From the cell containing the given text, extract its center point as [X, Y] coordinate. 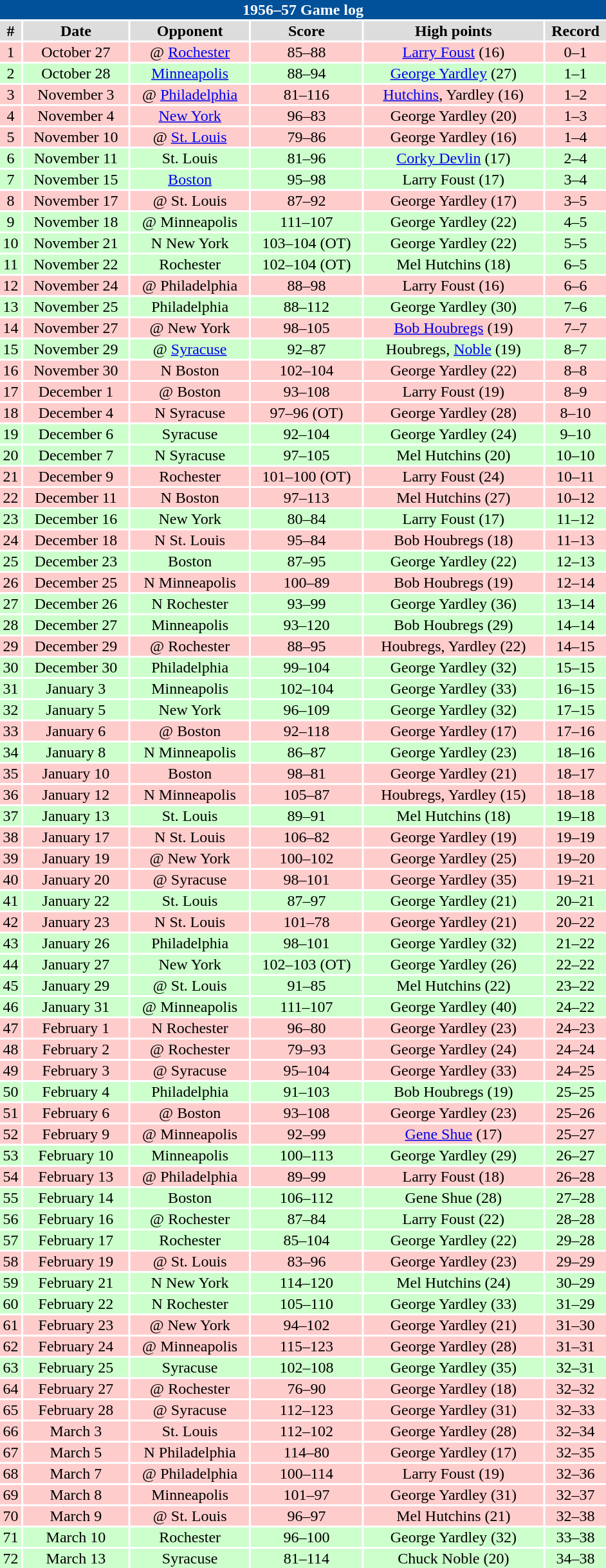
November 15 [76, 179]
95–84 [306, 540]
George Yardley (27) [453, 73]
High points [453, 31]
35 [10, 773]
George Yardley (25) [453, 858]
18–18 [575, 795]
30 [10, 667]
55 [10, 1198]
George Yardley (26) [453, 964]
14–14 [575, 625]
8–10 [575, 413]
1–3 [575, 116]
103–104 (OT) [306, 243]
Houbregs, Noble (19) [453, 349]
115–123 [306, 1346]
February 24 [76, 1346]
14–15 [575, 646]
33–38 [575, 1537]
November 18 [76, 222]
40 [10, 879]
65 [10, 1410]
11 [10, 264]
57 [10, 1240]
January 3 [76, 689]
88–94 [306, 73]
November 22 [76, 264]
George Yardley (40) [453, 1007]
November 4 [76, 116]
91–103 [306, 1092]
79–86 [306, 137]
51 [10, 1113]
101–97 [306, 1495]
97–96 (OT) [306, 413]
0–1 [575, 52]
20 [10, 455]
31–30 [575, 1325]
100–102 [306, 858]
9 [10, 222]
2–4 [575, 158]
February 19 [76, 1261]
105–87 [306, 795]
26–27 [575, 1155]
George Yardley (29) [453, 1155]
53 [10, 1155]
79–93 [306, 1049]
67 [10, 1452]
102–103 (OT) [306, 964]
76–90 [306, 1389]
January 20 [76, 879]
70 [10, 1516]
Larry Foust (24) [453, 476]
12 [10, 285]
January 27 [76, 964]
95–104 [306, 1070]
Houbregs, Yardley (22) [453, 646]
December 29 [76, 646]
Mel Hutchins (24) [453, 1283]
4 [10, 116]
Hutchins, Yardley (16) [453, 95]
Larry Foust (18) [453, 1176]
27 [10, 604]
37 [10, 816]
87–84 [306, 1219]
83–96 [306, 1261]
8–7 [575, 349]
February 14 [76, 1198]
Mel Hutchins (21) [453, 1516]
February 13 [76, 1176]
19–18 [575, 816]
32 [10, 710]
November 21 [76, 243]
31–31 [575, 1346]
25 [10, 561]
23–22 [575, 986]
January 22 [76, 901]
59 [10, 1283]
10–11 [575, 476]
112–123 [306, 1410]
# [10, 31]
99–104 [306, 667]
February 6 [76, 1113]
105–110 [306, 1304]
December 9 [76, 476]
December 26 [76, 604]
32–38 [575, 1516]
Mel Hutchins (27) [453, 498]
November 25 [76, 307]
72 [10, 1558]
16 [10, 370]
26–28 [575, 1176]
98–105 [306, 328]
21–22 [575, 943]
Record [575, 31]
N Philadelphia [190, 1452]
Bob Houbregs (29) [453, 625]
February 25 [76, 1367]
81–114 [306, 1558]
39 [10, 858]
93–120 [306, 625]
February 22 [76, 1304]
George Yardley (16) [453, 137]
January 8 [76, 752]
3–5 [575, 201]
January 26 [76, 943]
15 [10, 349]
November 17 [76, 201]
64 [10, 1389]
Gene Shue (28) [453, 1198]
88–95 [306, 646]
December 27 [76, 625]
4–5 [575, 222]
13 [10, 307]
49 [10, 1070]
29–29 [575, 1261]
36 [10, 795]
50 [10, 1092]
43 [10, 943]
11–13 [575, 540]
March 9 [76, 1516]
8 [10, 201]
Date [76, 31]
33 [10, 731]
44 [10, 964]
February 2 [76, 1049]
106–82 [306, 837]
1–1 [575, 73]
18 [10, 413]
25–26 [575, 1113]
96–97 [306, 1516]
69 [10, 1495]
March 7 [76, 1473]
27–28 [575, 1198]
100–113 [306, 1155]
10–10 [575, 455]
31 [10, 689]
60 [10, 1304]
112–102 [306, 1431]
October 28 [76, 73]
88–112 [306, 307]
88–98 [306, 285]
9–10 [575, 434]
November 30 [76, 370]
1956–57 Game log [303, 10]
November 24 [76, 285]
December 18 [76, 540]
1 [10, 52]
101–100 (OT) [306, 476]
24 [10, 540]
32–36 [575, 1473]
19–20 [575, 858]
8–8 [575, 370]
54 [10, 1176]
George Yardley (18) [453, 1389]
February 9 [76, 1134]
29–28 [575, 1240]
2 [10, 73]
24–23 [575, 1028]
January 19 [76, 858]
November 10 [76, 137]
February 23 [76, 1325]
68 [10, 1473]
February 17 [76, 1240]
26 [10, 582]
January 13 [76, 816]
96–83 [306, 116]
15–15 [575, 667]
17–15 [575, 710]
92–118 [306, 731]
December 25 [76, 582]
41 [10, 901]
November 3 [76, 95]
31–29 [575, 1304]
14 [10, 328]
March 13 [76, 1558]
George Yardley (36) [453, 604]
March 3 [76, 1431]
89–91 [306, 816]
George Yardley (30) [453, 307]
6–5 [575, 264]
November 11 [76, 158]
February 27 [76, 1389]
106–112 [306, 1198]
19 [10, 434]
December 7 [76, 455]
38 [10, 837]
32–32 [575, 1389]
18–16 [575, 752]
10–12 [575, 498]
94–102 [306, 1325]
January 31 [76, 1007]
December 16 [76, 519]
10 [10, 243]
96–80 [306, 1028]
24–25 [575, 1070]
January 23 [76, 922]
25–25 [575, 1092]
December 6 [76, 434]
34–38 [575, 1558]
17 [10, 392]
12–14 [575, 582]
32–37 [575, 1495]
February 1 [76, 1028]
25–27 [575, 1134]
March 10 [76, 1537]
32–35 [575, 1452]
February 10 [76, 1155]
December 11 [76, 498]
58 [10, 1261]
28 [10, 625]
13–14 [575, 604]
34 [10, 752]
30–29 [575, 1283]
19–19 [575, 837]
95–98 [306, 179]
Mel Hutchins (22) [453, 986]
George Yardley (20) [453, 116]
18–17 [575, 773]
December 1 [76, 392]
1–2 [575, 95]
December 4 [76, 413]
29 [10, 646]
20–21 [575, 901]
March 8 [76, 1495]
5–5 [575, 243]
52 [10, 1134]
100–89 [306, 582]
1–4 [575, 137]
24–22 [575, 1007]
Larry Foust (22) [453, 1219]
22–22 [575, 964]
96–100 [306, 1537]
81–116 [306, 95]
November 29 [76, 349]
Chuck Noble (20) [453, 1558]
January 6 [76, 731]
6 [10, 158]
January 17 [76, 837]
114–120 [306, 1283]
Mel Hutchins (20) [453, 455]
16–15 [575, 689]
12–13 [575, 561]
101–78 [306, 922]
114–80 [306, 1452]
56 [10, 1219]
Opponent [190, 31]
8–9 [575, 392]
102–108 [306, 1367]
97–113 [306, 498]
Score [306, 31]
61 [10, 1325]
46 [10, 1007]
20–22 [575, 922]
February 21 [76, 1283]
24–24 [575, 1049]
42 [10, 922]
January 29 [76, 986]
December 23 [76, 561]
11–12 [575, 519]
47 [10, 1028]
85–104 [306, 1240]
62 [10, 1346]
32–34 [575, 1431]
91–85 [306, 986]
71 [10, 1537]
85–88 [306, 52]
23 [10, 519]
17–16 [575, 731]
February 28 [76, 1410]
92–87 [306, 349]
3–4 [575, 179]
87–97 [306, 901]
November 27 [76, 328]
87–95 [306, 561]
93–99 [306, 604]
87–92 [306, 201]
92–99 [306, 1134]
January 5 [76, 710]
28–28 [575, 1219]
45 [10, 986]
Corky Devlin (17) [453, 158]
3 [10, 95]
89–99 [306, 1176]
86–87 [306, 752]
100–114 [306, 1473]
5 [10, 137]
19–21 [575, 879]
102–104 (OT) [306, 264]
81–96 [306, 158]
George Yardley (19) [453, 837]
63 [10, 1367]
December 30 [76, 667]
80–84 [306, 519]
February 4 [76, 1092]
Gene Shue (17) [453, 1134]
October 27 [76, 52]
February 16 [76, 1219]
98–81 [306, 773]
February 3 [76, 1070]
January 10 [76, 773]
48 [10, 1049]
7–6 [575, 307]
7 [10, 179]
92–104 [306, 434]
6–6 [575, 285]
96–109 [306, 710]
32–33 [575, 1410]
Houbregs, Yardley (15) [453, 795]
7–7 [575, 328]
21 [10, 476]
66 [10, 1431]
32–31 [575, 1367]
97–105 [306, 455]
January 12 [76, 795]
March 5 [76, 1452]
Bob Houbregs (18) [453, 540]
22 [10, 498]
